Extract the (X, Y) coordinate from the center of the cell holding the provided text.  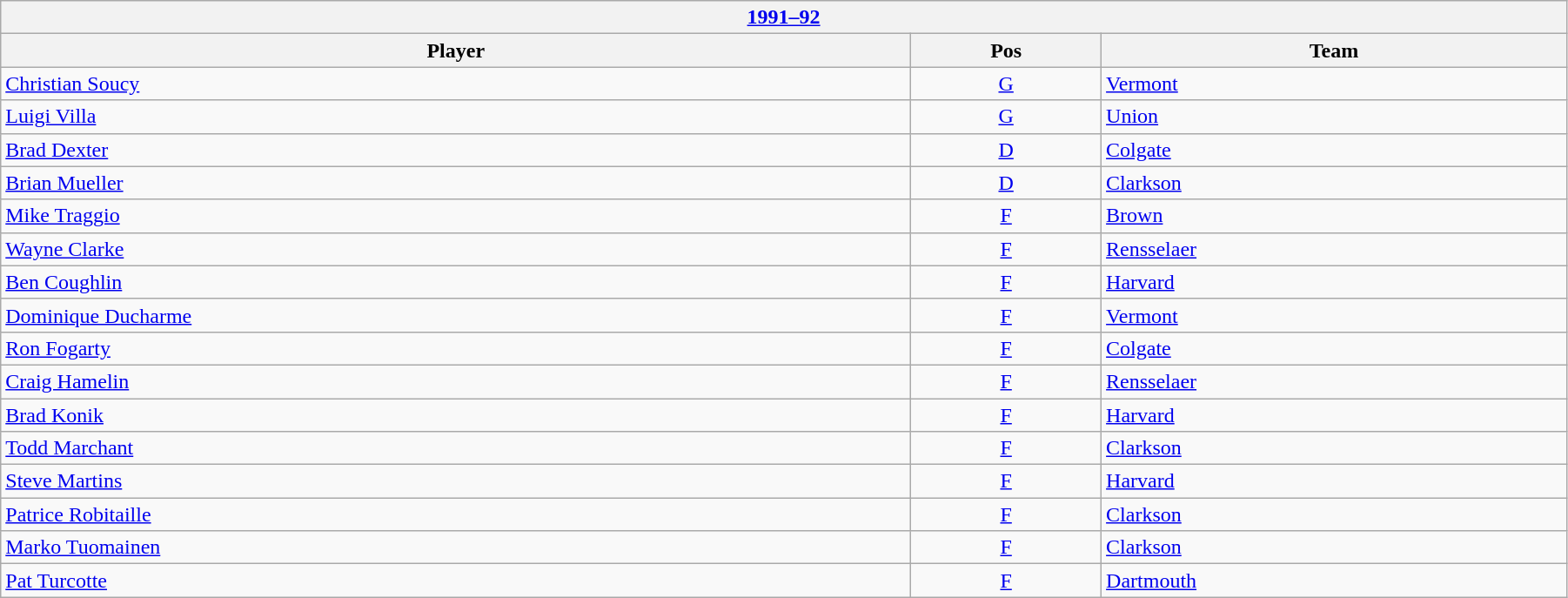
Steve Martins (456, 481)
Player (456, 50)
Brad Konik (456, 415)
Dominique Ducharme (456, 315)
Craig Hamelin (456, 381)
Patrice Robitaille (456, 514)
Pos (1006, 50)
Pat Turcotte (456, 581)
Union (1335, 117)
Brown (1335, 216)
Marko Tuomainen (456, 548)
Brian Mueller (456, 183)
Ben Coughlin (456, 282)
Mike Traggio (456, 216)
1991–92 (784, 17)
Wayne Clarke (456, 249)
Todd Marchant (456, 448)
Team (1335, 50)
Ron Fogarty (456, 348)
Luigi Villa (456, 117)
Christian Soucy (456, 84)
Brad Dexter (456, 150)
Dartmouth (1335, 581)
